Detect which cell encompasses the target text, then output its [x, y] center coordinate. 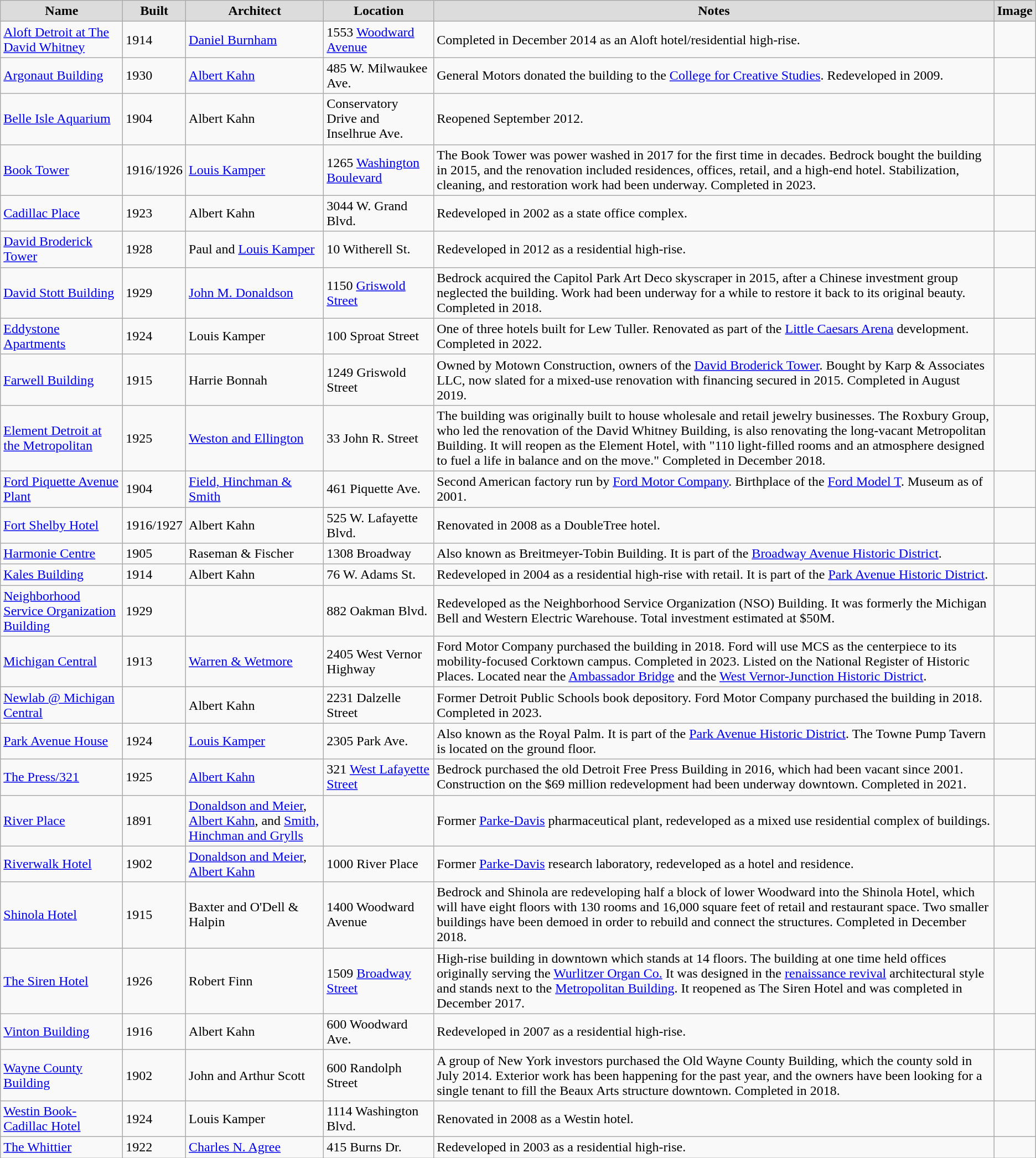
Harmonie Centre [62, 554]
1916/1926 [154, 170]
Also known as the Royal Palm. It is part of the Park Avenue Historic District. The Towne Pump Tavern is located on the ground floor. [714, 741]
1923 [154, 214]
Raseman & Fischer [255, 554]
Warren & Wetmore [255, 662]
882 Oakman Blvd. [379, 611]
Built [154, 11]
Westin Book-Cadillac Hotel [62, 1119]
2305 Park Ave. [379, 741]
1928 [154, 249]
Former Detroit Public Schools book depository. Ford Motor Company purchased the building in 2018. Completed in 2023. [714, 705]
600 Randolph Street [379, 1075]
Completed in December 2014 as an Aloft hotel/residential high-rise. [714, 40]
1930 [154, 75]
Harrie Bonnah [255, 380]
Redeveloped in 2004 as a residential high-rise with retail. It is part of the Park Avenue Historic District. [714, 575]
Newlab @ Michigan Central [62, 705]
Renovated in 2008 as a Westin hotel. [714, 1119]
Vinton Building [62, 1031]
Redeveloped in 2003 as a residential high-rise. [714, 1147]
2231 Dalzelle Street [379, 705]
1265 Washington Boulevard [379, 170]
River Place [62, 821]
1891 [154, 821]
Michigan Central [62, 662]
Fort Shelby Hotel [62, 525]
One of three hotels built for Lew Tuller. Renovated as part of the Little Caesars Arena development. Completed in 2022. [714, 336]
10 Witherell St. [379, 249]
Kales Building [62, 575]
Neighborhood Service Organization Building [62, 611]
Also known as Breitmeyer-Tobin Building. It is part of the Broadway Avenue Historic District. [714, 554]
Argonaut Building [62, 75]
525 W. Lafayette Blvd. [379, 525]
John M. Donaldson [255, 293]
John and Arthur Scott [255, 1075]
The Siren Hotel [62, 980]
General Motors donated the building to the College for Creative Studies. Redeveloped in 2009. [714, 75]
Wayne County Building [62, 1075]
Belle Isle Aquarium [62, 119]
Redeveloped in 2002 as a state office complex. [714, 214]
1509 Broadway Street [379, 980]
1308 Broadway [379, 554]
Eddystone Apartments [62, 336]
1400 Woodward Avenue [379, 915]
Paul and Louis Kamper [255, 249]
Name [62, 11]
415 Burns Dr. [379, 1147]
David Stott Building [62, 293]
Location [379, 11]
Daniel Burnham [255, 40]
The Press/321 [62, 777]
Reopened September 2012. [714, 119]
Architect [255, 11]
Weston and Ellington [255, 438]
321 West Lafayette Street [379, 777]
461 Piquette Ave. [379, 489]
Charles N. Agree [255, 1147]
Aloft Detroit at The David Whitney [62, 40]
1114 Washington Blvd. [379, 1119]
Conservatory Drive and Inselhrue Ave. [379, 119]
Redeveloped in 2007 as a residential high-rise. [714, 1031]
1916 [154, 1031]
1553 Woodward Avenue [379, 40]
Ford Piquette Avenue Plant [62, 489]
1000 River Place [379, 864]
100 Sproat Street [379, 336]
David Broderick Tower [62, 249]
Cadillac Place [62, 214]
Donaldson and Meier, Albert Kahn, and Smith, Hinchman and Grylls [255, 821]
Baxter and O'Dell & Halpin [255, 915]
485 W. Milwaukee Ave. [379, 75]
1916/1927 [154, 525]
1913 [154, 662]
Second American factory run by Ford Motor Company. Birthplace of the Ford Model T. Museum as of 2001. [714, 489]
600 Woodward Ave. [379, 1031]
33 John R. Street [379, 438]
Field, Hinchman & Smith [255, 489]
2405 West Vernor Highway [379, 662]
3044 W. Grand Blvd. [379, 214]
Farwell Building [62, 380]
Riverwalk Hotel [62, 864]
Notes [714, 11]
1922 [154, 1147]
1249 Griswold Street [379, 380]
1905 [154, 554]
The Whittier [62, 1147]
Element Detroit at the Metropolitan [62, 438]
Former Parke-Davis pharmaceutical plant, redeveloped as a mixed use residential complex of buildings. [714, 821]
76 W. Adams St. [379, 575]
Robert Finn [255, 980]
1150 Griswold Street [379, 293]
Renovated in 2008 as a DoubleTree hotel. [714, 525]
Redeveloped in 2012 as a residential high-rise. [714, 249]
Former Parke-Davis research laboratory, redeveloped as a hotel and residence. [714, 864]
Shinola Hotel [62, 915]
Donaldson and Meier, Albert Kahn [255, 864]
1926 [154, 980]
Image [1015, 11]
Book Tower [62, 170]
Park Avenue House [62, 741]
